For the text-containing cell, return its midpoint in (x, y) coordinate format. 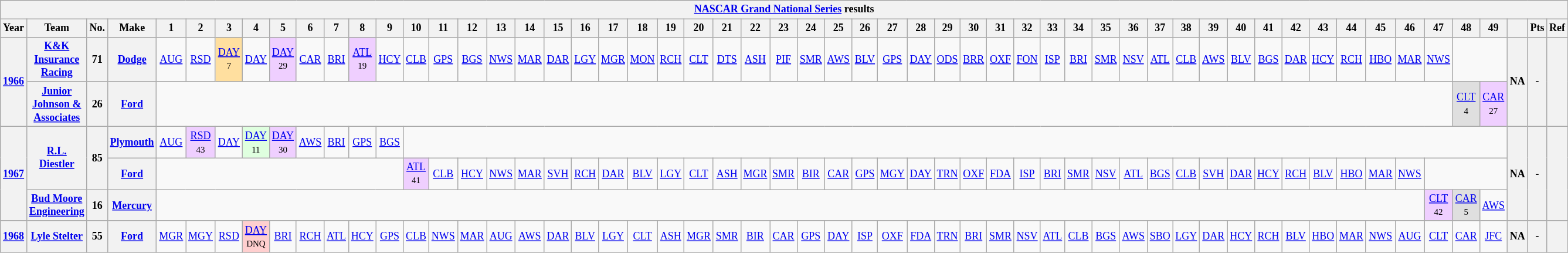
CLT42 (1439, 205)
5 (283, 28)
45 (1380, 28)
6 (310, 28)
K&K Insurance Racing (56, 59)
30 (973, 28)
37 (1160, 28)
11 (443, 28)
Year (14, 28)
23 (783, 28)
14 (530, 28)
19 (671, 28)
DAY29 (283, 59)
46 (1410, 28)
RSD43 (201, 142)
Junior Johnson & Associates (56, 104)
Make (132, 28)
7 (337, 28)
36 (1133, 28)
Lyle Stelter (56, 237)
Ref (1557, 28)
25 (839, 28)
PIF (783, 59)
12 (472, 28)
71 (97, 59)
ATL41 (416, 174)
FON (1027, 59)
2 (201, 28)
CLT4 (1466, 104)
Team (56, 28)
8 (362, 28)
33 (1053, 28)
49 (1493, 28)
42 (1296, 28)
Bud Moore Engineering (56, 205)
Plymouth (132, 142)
1 (171, 28)
41 (1269, 28)
No. (97, 28)
Dodge (132, 59)
20 (699, 28)
CAR5 (1466, 205)
DAY11 (256, 142)
40 (1241, 28)
BRR (973, 59)
DAY30 (283, 142)
43 (1323, 28)
ODS (948, 59)
29 (948, 28)
DAYDNQ (256, 237)
48 (1466, 28)
ATL19 (362, 59)
DAY7 (229, 59)
35 (1106, 28)
28 (921, 28)
15 (558, 28)
SBO (1160, 237)
NASCAR Grand National Series results (785, 9)
9 (389, 28)
31 (1000, 28)
34 (1079, 28)
21 (727, 28)
CAR27 (1493, 104)
18 (643, 28)
1966 (14, 82)
55 (97, 237)
24 (810, 28)
22 (755, 28)
3 (229, 28)
R.L. Diestler (56, 157)
MON (643, 59)
38 (1186, 28)
32 (1027, 28)
1967 (14, 174)
JFC (1493, 237)
1968 (14, 237)
44 (1352, 28)
4 (256, 28)
47 (1439, 28)
85 (97, 157)
27 (892, 28)
17 (613, 28)
13 (501, 28)
Pts (1538, 28)
10 (416, 28)
Mercury (132, 205)
DTS (727, 59)
39 (1214, 28)
